Capture the cell that displays the provided text and extract its (x, y) central coordinate. 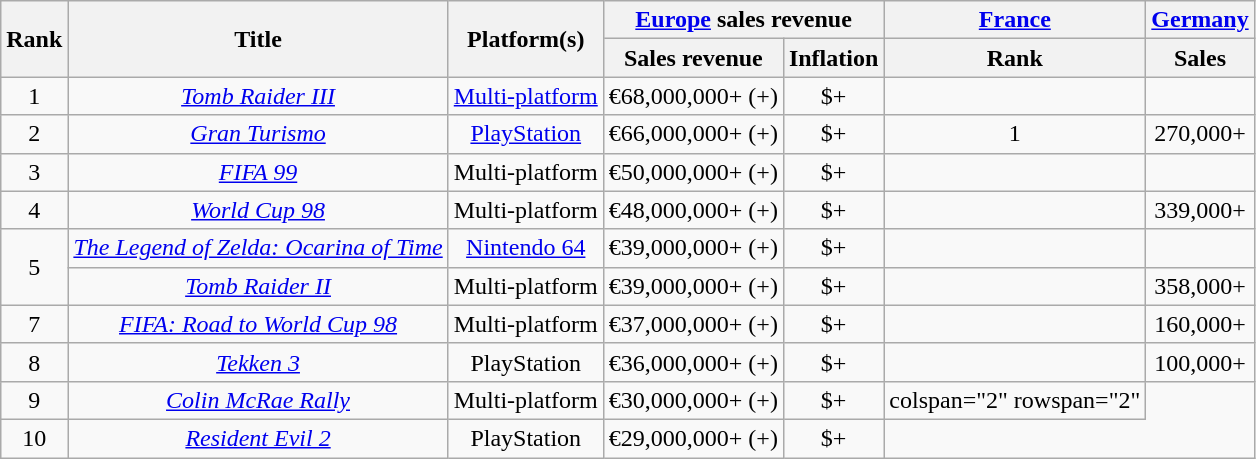
colspan="2" rowspan="2" (1015, 400)
€68,000,000+ (+) (693, 96)
Tekken 3 (258, 362)
€29,000,000+ (+) (693, 438)
8 (34, 362)
Colin McRae Rally (258, 400)
358,000+ (1200, 286)
339,000+ (1200, 210)
France (1015, 20)
World Cup 98 (258, 210)
FIFA: Road to World Cup 98 (258, 324)
3 (34, 172)
270,000+ (1200, 134)
€48,000,000+ (+) (693, 210)
9 (34, 400)
Title (258, 39)
4 (34, 210)
Tomb Raider II (258, 286)
2 (34, 134)
100,000+ (1200, 362)
Sales (1200, 58)
5 (34, 267)
160,000+ (1200, 324)
Sales revenue (693, 58)
Platform(s) (526, 39)
Europe sales revenue (744, 20)
Nintendo 64 (526, 248)
€37,000,000+ (+) (693, 324)
7 (34, 324)
€50,000,000+ (+) (693, 172)
€36,000,000+ (+) (693, 362)
Inflation (833, 58)
Germany (1200, 20)
Gran Turismo (258, 134)
The Legend of Zelda: Ocarina of Time (258, 248)
FIFA 99 (258, 172)
€66,000,000+ (+) (693, 134)
€30,000,000+ (+) (693, 400)
Resident Evil 2 (258, 438)
Tomb Raider III (258, 96)
10 (34, 438)
